Pinpoint the cell where the given text exists, returning its [x, y] midpoint coordinate. 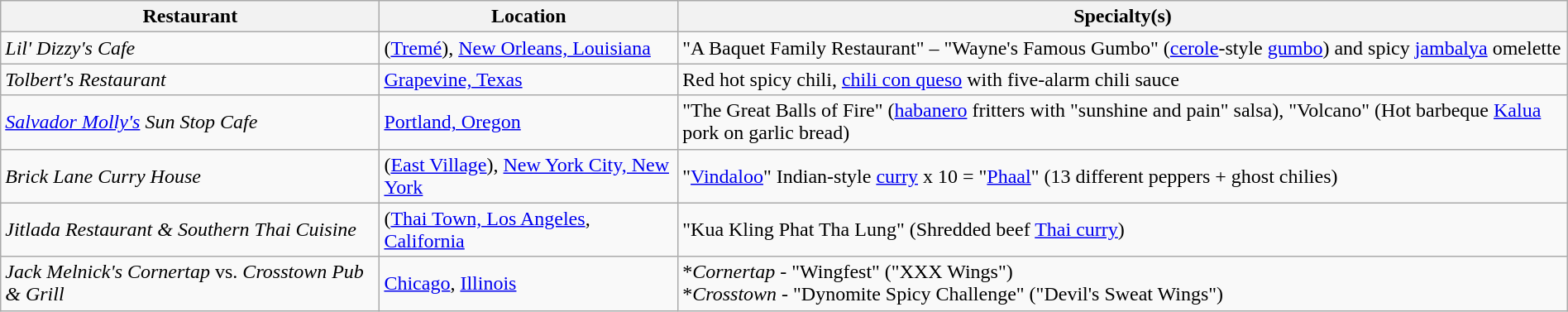
*Cornertap - "Wingfest" ("XXX Wings")*Crosstown - "Dynomite Spicy Challenge" ("Devil's Sweat Wings") [1123, 283]
(Tremé), New Orleans, Louisiana [529, 48]
Restaurant [190, 17]
Red hot spicy chili, chili con queso with five-alarm chili sauce [1123, 79]
Lil' Dizzy's Cafe [190, 48]
Chicago, Illinois [529, 283]
Jitlada Restaurant & Southern Thai Cuisine [190, 230]
(East Village), New York City, New York [529, 175]
(Thai Town, Los Angeles, California [529, 230]
"Kua Kling Phat Tha Lung" (Shredded beef Thai curry) [1123, 230]
Specialty(s) [1123, 17]
Location [529, 17]
"The Great Balls of Fire" (habanero fritters with "sunshine and pain" salsa), "Volcano" (Hot barbeque Kalua pork on garlic bread) [1123, 122]
Jack Melnick's Cornertap vs. Crosstown Pub & Grill [190, 283]
"A Baquet Family Restaurant" – "Wayne's Famous Gumbo" (cerole-style gumbo) and spicy jambalya omelette [1123, 48]
Salvador Molly's Sun Stop Cafe [190, 122]
Portland, Oregon [529, 122]
Brick Lane Curry House [190, 175]
Grapevine, Texas [529, 79]
Tolbert's Restaurant [190, 79]
"Vindaloo" Indian-style curry x 10 = "Phaal" (13 different peppers + ghost chilies) [1123, 175]
